Capture the cell that displays the provided text and extract its [X, Y] central coordinate. 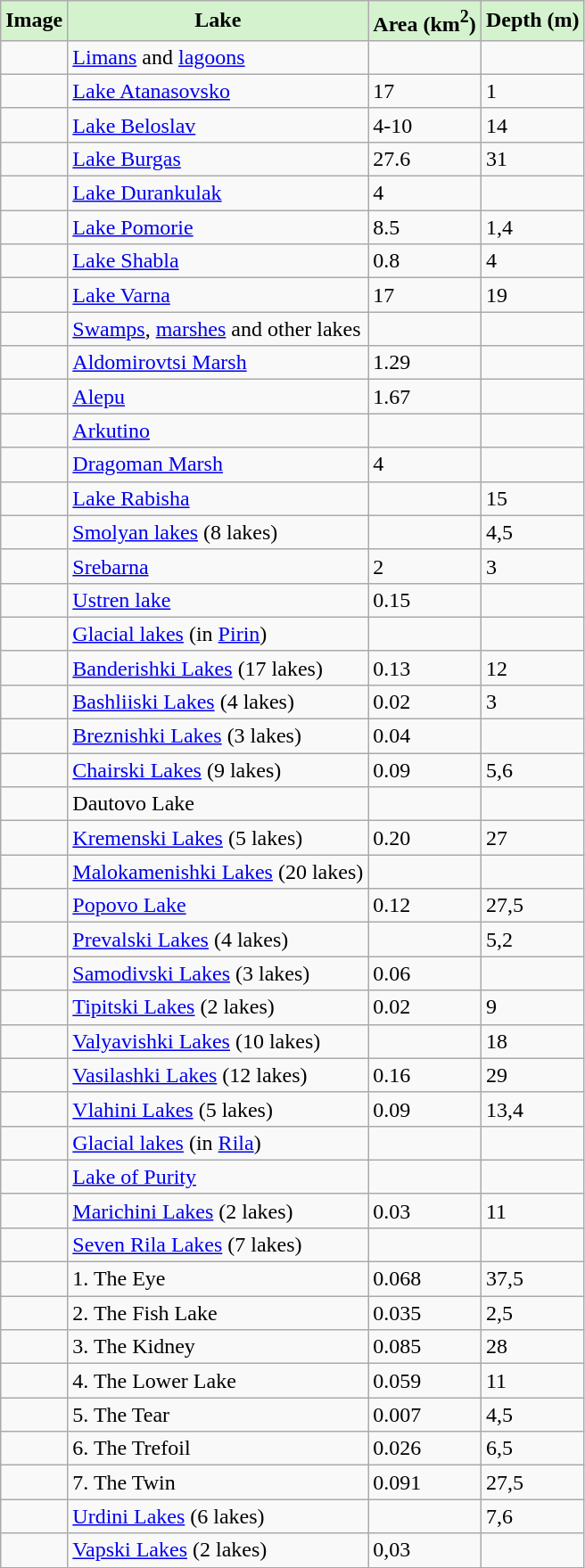
0.068 [424, 1279]
Malokamenishki Lakes (20 lakes) [218, 872]
1,4 [532, 227]
Dragoman Marsh [218, 464]
0,03 [424, 1550]
0.06 [424, 973]
0.04 [424, 736]
8.5 [424, 227]
29 [532, 1075]
Prevalski Lakes (4 lakes) [218, 940]
5,2 [532, 940]
1.29 [424, 363]
0.15 [424, 600]
6,5 [532, 1449]
Lake of Purity [218, 1177]
Lake Beloslav [218, 125]
Arkutino [218, 431]
0.035 [424, 1313]
Glacial lakes (in Rila) [218, 1143]
Dautovo Lake [218, 804]
Vlahini Lakes (5 lakes) [218, 1109]
Bashliiski Lakes (4 lakes) [218, 702]
Area (km2) [424, 21]
Lake Durankulak [218, 193]
Image [34, 21]
Banderishki Lakes (17 lakes) [218, 668]
37,5 [532, 1279]
4. The Lower Lake [218, 1381]
Valyavishki Lakes (10 lakes) [218, 1041]
28 [532, 1347]
Lake Rabisha [218, 498]
0.026 [424, 1449]
0.007 [424, 1415]
2 [424, 566]
0.20 [424, 838]
Swamps, marshes and other lakes [218, 329]
Chairski Lakes (9 lakes) [218, 770]
3. The Kidney [218, 1347]
Lake Atanasovsko [218, 91]
15 [532, 498]
0.091 [424, 1482]
Lake Shabla [218, 261]
Tipitski Lakes (2 lakes) [218, 1007]
Lake [218, 21]
0.059 [424, 1381]
Vapski Lakes (2 lakes) [218, 1550]
18 [532, 1041]
Marichini Lakes (2 lakes) [218, 1211]
7. The Twin [218, 1482]
Aldomirovtsi Marsh [218, 363]
Samodivski Lakes (3 lakes) [218, 973]
27.6 [424, 159]
0.12 [424, 906]
Srebarna [218, 566]
2,5 [532, 1313]
0.03 [424, 1211]
5. The Tear [218, 1415]
1.67 [424, 397]
27 [532, 838]
4-10 [424, 125]
Vasilashki Lakes (12 lakes) [218, 1075]
0.16 [424, 1075]
12 [532, 668]
0.8 [424, 261]
Lake Pomorie [218, 227]
2. The Fish Lake [218, 1313]
1. The Eye [218, 1279]
9 [532, 1007]
Limans and lagoons [218, 57]
Lake Burgas [218, 159]
Ustren lake [218, 600]
Breznishki Lakes (3 lakes) [218, 736]
Lake Varna [218, 295]
7,6 [532, 1516]
Popovo Lake [218, 906]
13,4 [532, 1109]
Seven Rila Lakes (7 lakes) [218, 1244]
0.085 [424, 1347]
19 [532, 295]
31 [532, 159]
Urdini Lakes (6 lakes) [218, 1516]
5,6 [532, 770]
Depth (m) [532, 21]
Alepu [218, 397]
Kremenski Lakes (5 lakes) [218, 838]
1 [532, 91]
Smolyan lakes (8 lakes) [218, 532]
14 [532, 125]
Glacial lakes (in Pirin) [218, 634]
6. The Trefoil [218, 1449]
0.13 [424, 668]
